Find where the given text appears and provide that cell's center as [x, y] coordinate. 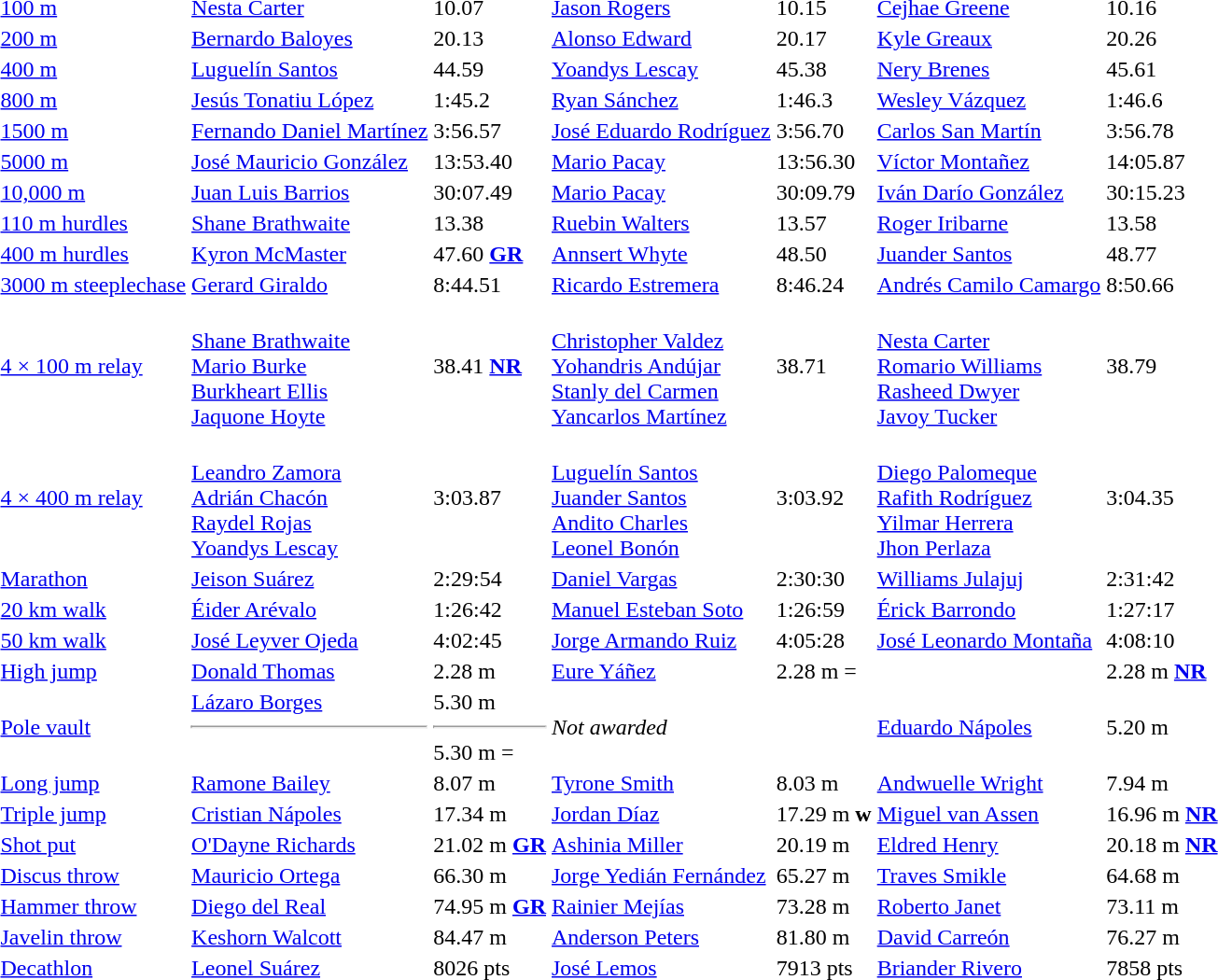
74.95 m GR [490, 906]
Anderson Peters [662, 937]
81.80 m [823, 937]
Miguel van Assen [989, 814]
David Carreón [989, 937]
Roberto Janet [989, 906]
O'Dayne Richards [310, 845]
Carlos San Martín [989, 131]
Luguelín Santos [310, 69]
45.38 [823, 69]
3:03.92 [823, 497]
Rainier Mejías [662, 906]
66.30 m [490, 875]
Juander Santos [989, 254]
Bernardo Baloyes [310, 38]
Leandro ZamoraAdrián ChacónRaydel RojasYoandys Lescay [310, 497]
Eldred Henry [989, 845]
Donald Thomas [310, 671]
Kyron McMaster [310, 254]
Wesley Vázquez [989, 100]
Keshorn Walcott [310, 937]
38.71 [823, 366]
Tyrone Smith [662, 783]
Traves Smikle [989, 875]
3:03.87 [490, 497]
8.07 m [490, 783]
84.47 m [490, 937]
Shane BrathwaiteMario BurkeBurkheart Ellis Jaquone Hoyte [310, 366]
José Mauricio González [310, 161]
1:45.2 [490, 100]
Andrés Camilo Camargo [989, 285]
3:56.57 [490, 131]
Luguelín SantosJuander SantosAndito CharlesLeonel Bonón [662, 497]
73.28 m [823, 906]
13.57 [823, 223]
Ashinia Miller [662, 845]
Yoandys Lescay [662, 69]
Annsert Whyte [662, 254]
Érick Barrondo [989, 609]
Andwuelle Wright [989, 783]
Éider Arévalo [310, 609]
Juan Luis Barrios [310, 192]
8:46.24 [823, 285]
65.27 m [823, 875]
José Leyver Ojeda [310, 640]
13.38 [490, 223]
Gerard Giraldo [310, 285]
2.28 m [490, 671]
Nery Brenes [989, 69]
47.60 GR [490, 254]
17.34 m [490, 814]
Jorge Armando Ruiz [662, 640]
Cristian Nápoles [310, 814]
Williams Julajuj [989, 579]
38.41 NR [490, 366]
Ruebin Walters [662, 223]
Ricardo Estremera [662, 285]
20.13 [490, 38]
José Leonardo Montaña [989, 640]
4:05:28 [823, 640]
Ramone Bailey [310, 783]
Jesús Tonatiu López [310, 100]
Eduardo Nápoles [989, 727]
Roger Iribarne [989, 223]
44.59 [490, 69]
1:26:59 [823, 609]
30:07.49 [490, 192]
30:09.79 [823, 192]
1:46.3 [823, 100]
2:29:54 [490, 579]
Kyle Greaux [989, 38]
Diego del Real [310, 906]
Jeison Suárez [310, 579]
13:53.40 [490, 161]
Jordan Díaz [662, 814]
2:30:30 [823, 579]
José Eduardo Rodríguez [662, 131]
Alonso Edward [662, 38]
8.03 m [823, 783]
Daniel Vargas [662, 579]
Shane Brathwaite [310, 223]
8:44.51 [490, 285]
20.19 m [823, 845]
Diego PalomequeRafith RodríguezYilmar HerreraJhon Perlaza [989, 497]
Iván Darío González [989, 192]
20.17 [823, 38]
Víctor Montañez [989, 161]
Not awarded [712, 727]
Fernando Daniel Martínez [310, 131]
Lázaro Borges [310, 727]
Nesta CarterRomario WilliamsRasheed DwyerJavoy Tucker [989, 366]
4:02:45 [490, 640]
Christopher ValdezYohandris AndújarStanly del CarmenYancarlos Martínez [662, 366]
13:56.30 [823, 161]
21.02 m GR [490, 845]
2.28 m = [823, 671]
Eure Yáñez [662, 671]
Mauricio Ortega [310, 875]
1:26:42 [490, 609]
Manuel Esteban Soto [662, 609]
17.29 m w [823, 814]
Ryan Sánchez [662, 100]
48.50 [823, 254]
Jorge Yedián Fernández [662, 875]
5.30 m 5.30 m = [490, 727]
3:56.70 [823, 131]
